Detect which cell encompasses the target text, then output its [X, Y] center coordinate. 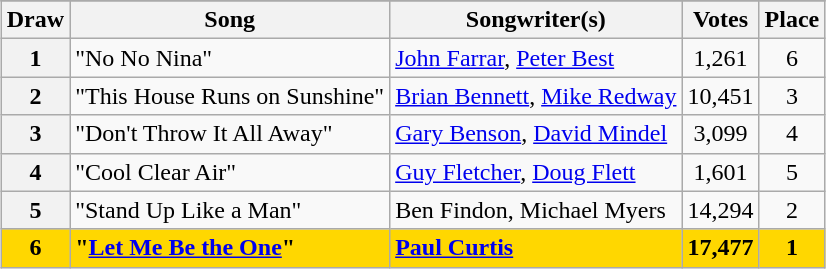
17,477 [720, 248]
Songwriter(s) [536, 20]
Draw [35, 20]
"This House Runs on Sunshine" [230, 96]
3,099 [720, 134]
Guy Fletcher, Doug Flett [536, 172]
"Stand Up Like a Man" [230, 210]
"Cool Clear Air" [230, 172]
Brian Bennett, Mike Redway [536, 96]
"Let Me Be the One" [230, 248]
Votes [720, 20]
Song [230, 20]
1,261 [720, 58]
John Farrar, Peter Best [536, 58]
Gary Benson, David Mindel [536, 134]
14,294 [720, 210]
10,451 [720, 96]
"Don't Throw It All Away" [230, 134]
Paul Curtis [536, 248]
Place [792, 20]
1,601 [720, 172]
Ben Findon, Michael Myers [536, 210]
"No No Nina" [230, 58]
